Return [x, y] of the center of cell containing provided text 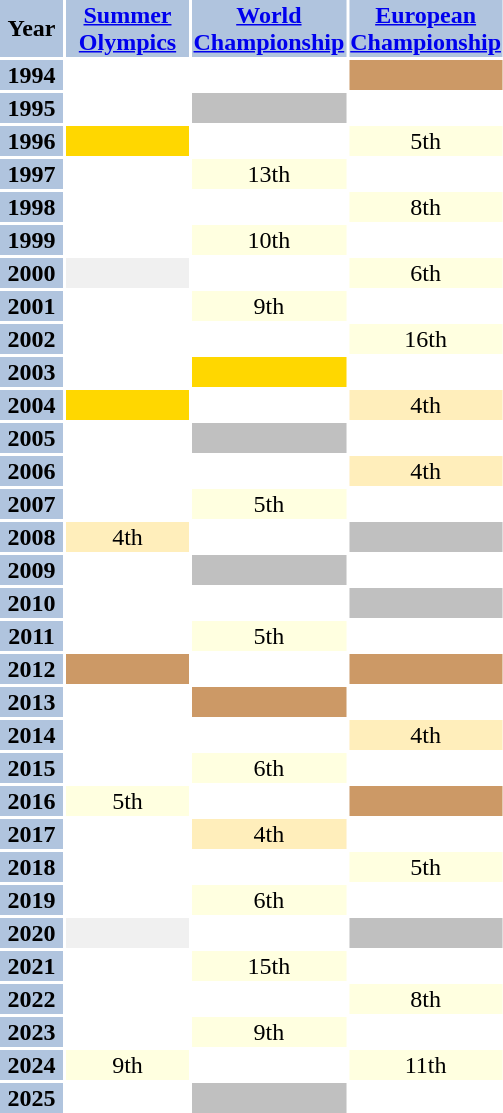
2015 [32, 768]
13th [269, 174]
2004 [32, 405]
2005 [32, 438]
2010 [32, 603]
2002 [32, 339]
2023 [32, 1032]
2011 [32, 636]
2022 [32, 999]
2001 [32, 306]
2017 [32, 834]
11th [426, 1065]
2008 [32, 537]
World Championship [269, 28]
2024 [32, 1065]
2016 [32, 801]
1996 [32, 141]
2020 [32, 933]
2006 [32, 471]
15th [269, 966]
2000 [32, 273]
1999 [32, 240]
2013 [32, 702]
2018 [32, 867]
2025 [32, 1098]
2014 [32, 735]
2009 [32, 570]
2007 [32, 504]
10th [269, 240]
Year [32, 28]
2021 [32, 966]
16th [426, 339]
1998 [32, 207]
2012 [32, 669]
Summer Olympics [128, 28]
European Championship [426, 28]
2003 [32, 372]
2019 [32, 900]
1997 [32, 174]
1994 [32, 75]
1995 [32, 108]
